Determine the [X, Y] coordinate at the center of the cell enclosing the given text.  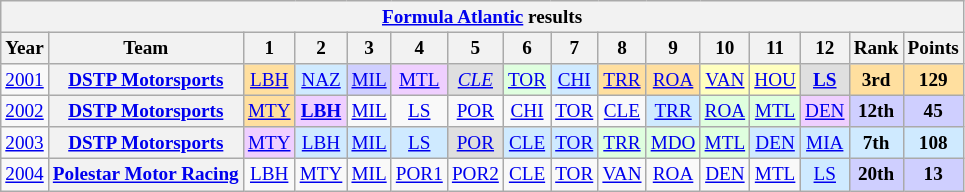
Team [146, 48]
11 [776, 48]
Rank [876, 48]
7th [876, 143]
9 [673, 48]
Points [933, 48]
Polestar Motor Racing [146, 175]
3 [369, 48]
6 [526, 48]
3rd [876, 80]
2003 [25, 143]
HOU [776, 80]
MDO [673, 143]
POR2 [475, 175]
Year [25, 48]
10 [725, 48]
13 [933, 175]
2 [321, 48]
2004 [25, 175]
129 [933, 80]
2001 [25, 80]
4 [419, 48]
12 [824, 48]
45 [933, 111]
Formula Atlantic results [482, 17]
POR1 [419, 175]
2002 [25, 111]
5 [475, 48]
NAZ [321, 80]
20th [876, 175]
8 [622, 48]
1 [269, 48]
108 [933, 143]
MIA [824, 143]
7 [574, 48]
12th [876, 111]
